Find where the given text appears and provide that cell's center as [x, y] coordinate. 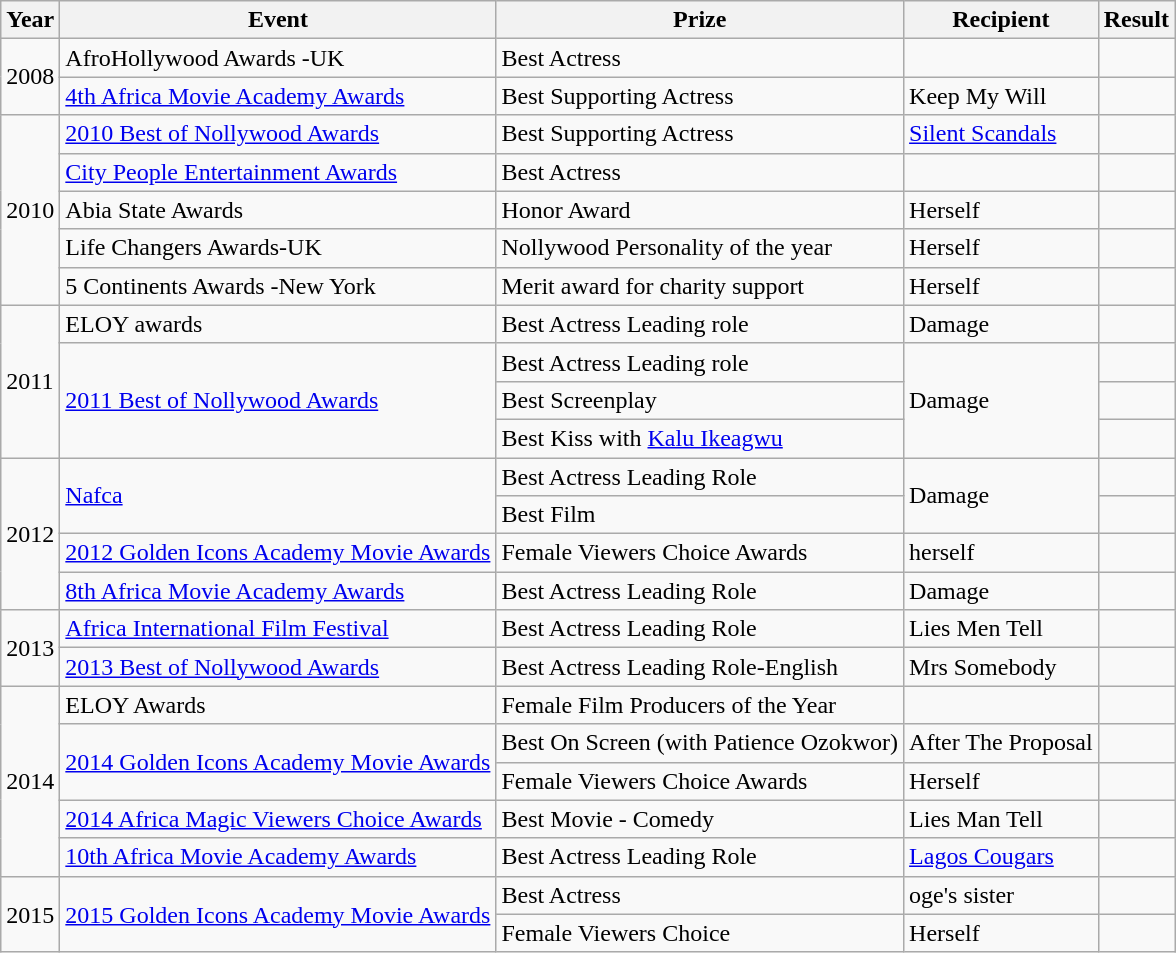
Best On Screen (with Patience Ozokwor) [700, 743]
AfroHollywood Awards -UK [278, 58]
Best Movie - Comedy [700, 819]
8th Africa Movie Academy Awards [278, 591]
Honor Award [700, 210]
Year [30, 20]
Result [1136, 20]
2015 [30, 914]
ELOY awards [278, 324]
Female Film Producers of the Year [700, 705]
2014 Africa Magic Viewers Choice Awards [278, 819]
After The Proposal [1002, 743]
Lagos Cougars [1002, 857]
Silent Scandals [1002, 134]
Recipient [1002, 20]
2011 [30, 381]
2010 [30, 210]
Best Screenplay [700, 400]
Event [278, 20]
2011 Best of Nollywood Awards [278, 400]
2008 [30, 77]
5 Continents Awards -New York [278, 286]
Abia State Awards [278, 210]
2010 Best of Nollywood Awards [278, 134]
Nafca [278, 496]
2013 Best of Nollywood Awards [278, 667]
2012 [30, 534]
Lies Men Tell [1002, 629]
Female Viewers Choice [700, 933]
10th Africa Movie Academy Awards [278, 857]
Best Actress Leading Role-English [700, 667]
Nollywood Personality of the year [700, 248]
2013 [30, 648]
Mrs Somebody [1002, 667]
2014 Golden Icons Academy Movie Awards [278, 762]
Prize [700, 20]
oge's sister [1002, 895]
Africa International Film Festival [278, 629]
Best Kiss with Kalu Ikeagwu [700, 438]
2012 Golden Icons Academy Movie Awards [278, 553]
2014 [30, 781]
Lies Man Tell [1002, 819]
Life Changers Awards-UK [278, 248]
4th Africa Movie Academy Awards [278, 96]
Best Film [700, 515]
herself [1002, 553]
Merit award for charity support [700, 286]
ELOY Awards [278, 705]
Keep My Will [1002, 96]
2015 Golden Icons Academy Movie Awards [278, 914]
City People Entertainment Awards [278, 172]
